Output the (X, Y) coordinate of the center of the cell containing the given text.  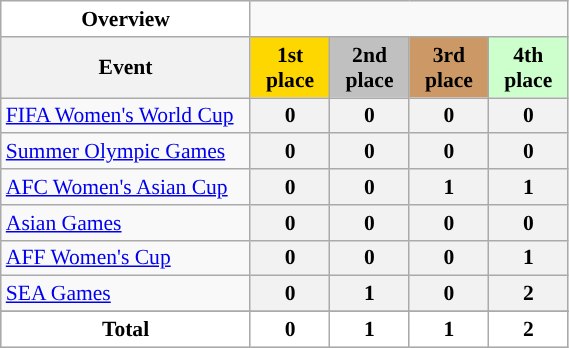
Overview (126, 19)
Total (126, 330)
SEA Games (126, 294)
Asian Games (126, 223)
4th place (528, 68)
2nd place (370, 68)
Summer Olympic Games (126, 152)
AFF Women's Cup (126, 258)
Event (126, 68)
FIFA Women's World Cup (126, 116)
AFC Women's Asian Cup (126, 187)
3rd place (448, 68)
1st place (290, 68)
